From the cell containing the given text, extract its center point as (X, Y) coordinate. 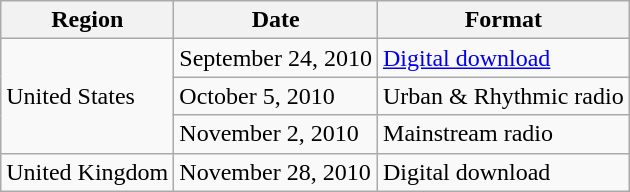
Format (504, 20)
Region (88, 20)
November 28, 2010 (276, 172)
Mainstream radio (504, 134)
September 24, 2010 (276, 58)
October 5, 2010 (276, 96)
United Kingdom (88, 172)
November 2, 2010 (276, 134)
Date (276, 20)
Urban & Rhythmic radio (504, 96)
United States (88, 96)
